Provide the [X, Y] coordinate of the cell's center where the given text is located.  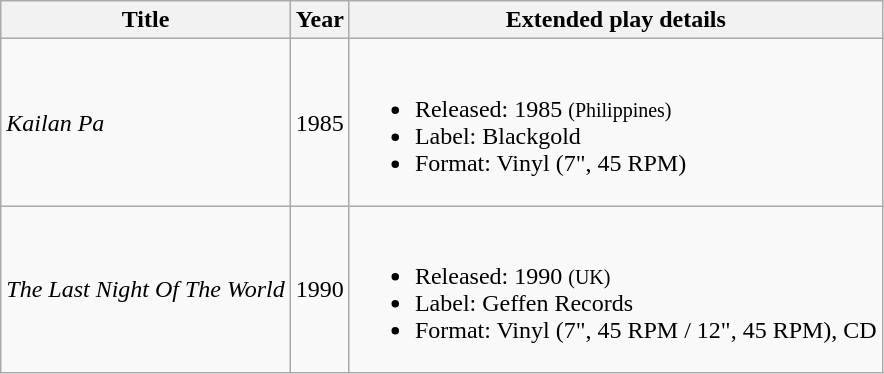
Extended play details [616, 20]
1985 [320, 122]
Year [320, 20]
Released: 1990 (UK)Label: Geffen RecordsFormat: Vinyl (7", 45 RPM / 12", 45 RPM), CD [616, 290]
Title [146, 20]
Kailan Pa [146, 122]
The Last Night Of The World [146, 290]
Released: 1985 (Philippines)Label: BlackgoldFormat: Vinyl (7", 45 RPM) [616, 122]
1990 [320, 290]
